Return the [x, y] coordinate for the center point of the cell that contains the specified text.  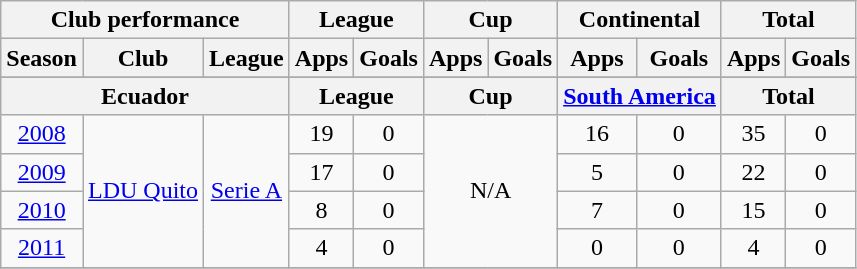
5 [598, 172]
Club [142, 58]
8 [321, 210]
7 [598, 210]
16 [598, 134]
N/A [490, 191]
2009 [42, 172]
19 [321, 134]
Serie A [247, 191]
South America [640, 96]
Season [42, 58]
Ecuador [146, 96]
35 [753, 134]
Club performance [146, 20]
2008 [42, 134]
15 [753, 210]
LDU Quito [142, 191]
17 [321, 172]
Continental [640, 20]
2011 [42, 248]
2010 [42, 210]
22 [753, 172]
